For the text-containing cell, return its midpoint in [X, Y] coordinate format. 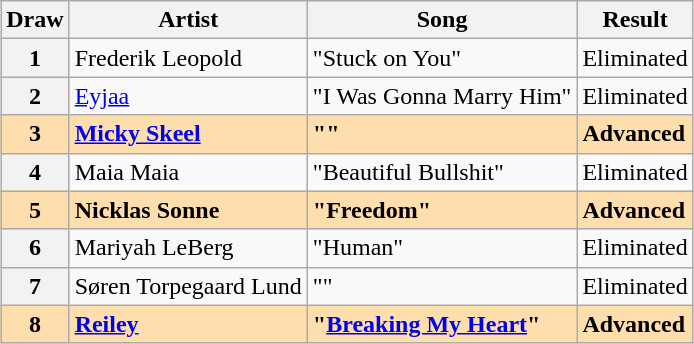
Mariyah LeBerg [188, 248]
2 [35, 96]
"Stuck on You" [442, 58]
Reiley [188, 324]
Maia Maia [188, 172]
"Human" [442, 248]
Result [635, 20]
Micky Skeel [188, 134]
"Freedom" [442, 210]
1 [35, 58]
5 [35, 210]
Søren Torpegaard Lund [188, 286]
7 [35, 286]
8 [35, 324]
"I Was Gonna Marry Him" [442, 96]
Frederik Leopold [188, 58]
Song [442, 20]
3 [35, 134]
4 [35, 172]
"Breaking My Heart" [442, 324]
Artist [188, 20]
Nicklas Sonne [188, 210]
6 [35, 248]
"Beautiful Bullshit" [442, 172]
Eyjaa [188, 96]
Draw [35, 20]
